From the cell containing the given text, extract its center point as [x, y] coordinate. 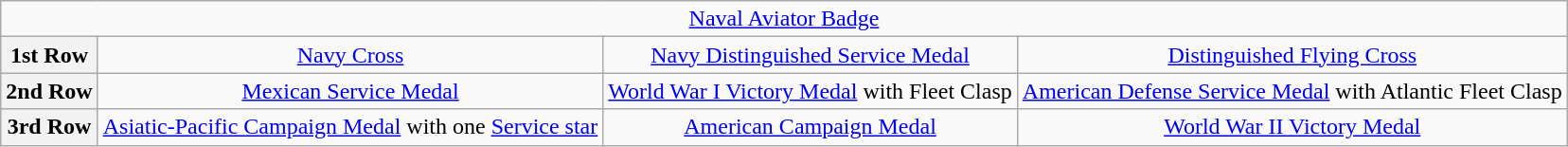
Distinguished Flying Cross [1292, 55]
Asiatic-Pacific Campaign Medal with one Service star [350, 127]
American Campaign Medal [811, 127]
Naval Aviator Badge [784, 19]
3rd Row [49, 127]
Navy Distinguished Service Medal [811, 55]
American Defense Service Medal with Atlantic Fleet Clasp [1292, 91]
Mexican Service Medal [350, 91]
Navy Cross [350, 55]
World War I Victory Medal with Fleet Clasp [811, 91]
1st Row [49, 55]
World War II Victory Medal [1292, 127]
2nd Row [49, 91]
